Scan for the cell matching the given text and deliver its [x, y] coordinate at center. 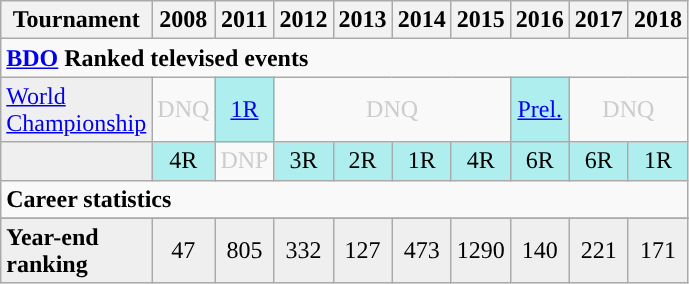
2016 [540, 20]
805 [244, 250]
World Championship [76, 110]
Prel. [540, 110]
DNP [244, 161]
127 [362, 250]
140 [540, 250]
2014 [422, 20]
BDO Ranked televised events [344, 58]
221 [598, 250]
2015 [480, 20]
3R [304, 161]
47 [184, 250]
171 [658, 250]
2011 [244, 20]
473 [422, 250]
332 [304, 250]
Tournament [76, 20]
2017 [598, 20]
2008 [184, 20]
2012 [304, 20]
Year-end ranking [76, 250]
2R [362, 161]
2018 [658, 20]
Career statistics [344, 199]
2013 [362, 20]
1290 [480, 250]
